Return the [x, y] coordinate for the center point of the cell that contains the specified text.  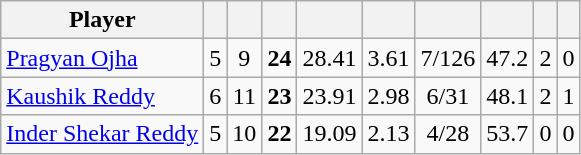
4/28 [448, 134]
Inder Shekar Reddy [102, 134]
48.1 [508, 96]
23.91 [330, 96]
7/126 [448, 58]
9 [244, 58]
2.98 [388, 96]
23 [280, 96]
1 [568, 96]
2.13 [388, 134]
3.61 [388, 58]
28.41 [330, 58]
10 [244, 134]
6/31 [448, 96]
Pragyan Ojha [102, 58]
24 [280, 58]
Player [102, 20]
53.7 [508, 134]
22 [280, 134]
19.09 [330, 134]
11 [244, 96]
47.2 [508, 58]
Kaushik Reddy [102, 96]
6 [216, 96]
